Scan for the cell matching the given text and deliver its (X, Y) coordinate at center. 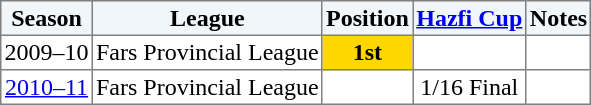
Season (47, 18)
2010–11 (47, 87)
1st (367, 52)
League (207, 18)
Position (367, 18)
Hazfi Cup (470, 18)
2009–10 (47, 52)
Notes (558, 18)
1/16 Final (470, 87)
